Identify which cell holds the provided text, then report its (X, Y) central coordinate. 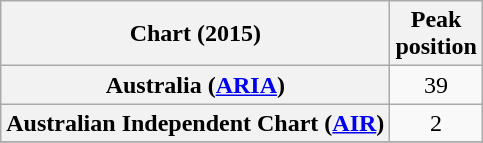
2 (436, 123)
39 (436, 85)
Australian Independent Chart (AIR) (196, 123)
Australia (ARIA) (196, 85)
Chart (2015) (196, 34)
Peakposition (436, 34)
